Locate the cell with the specified text and output its [x, y] center coordinate. 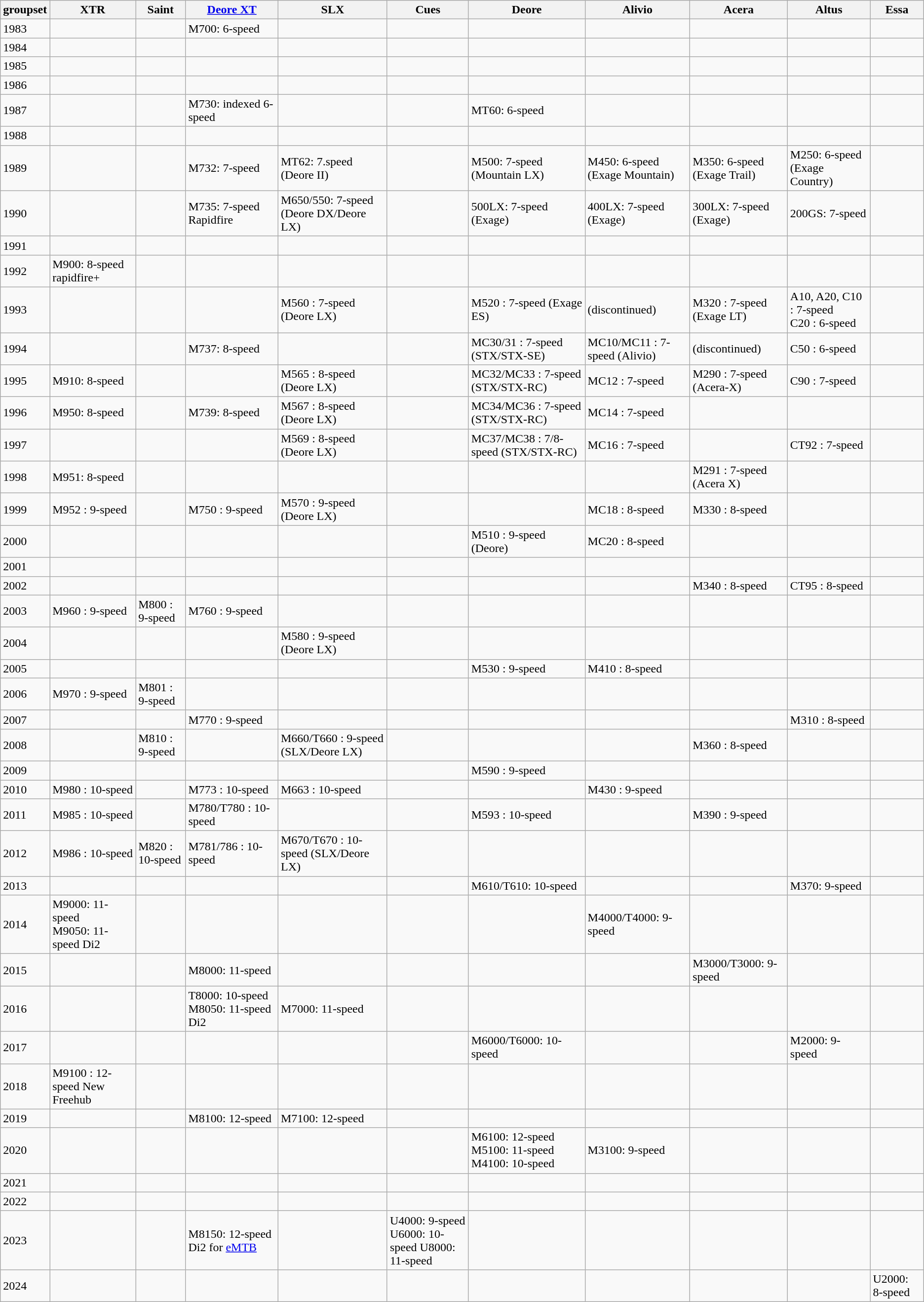
2009 [25, 770]
2010 [25, 789]
1987 [25, 111]
M950: 8-speed [93, 413]
M800 : 9-speed [161, 611]
M4000/T4000: 9-speed [638, 924]
M410 : 8-speed [638, 669]
XTR [93, 10]
1988 [25, 136]
M9100 : 12-speed New Freehub [93, 1086]
2005 [25, 669]
M951: 8-speed [93, 477]
2001 [25, 567]
M737: 8-speed [232, 349]
MC18 : 8-speed [638, 510]
groupset [25, 10]
2000 [25, 541]
Deore XT [232, 10]
U2000: 8-speed [897, 1286]
1994 [25, 349]
M565 : 8-speed (Deore LX) [333, 381]
M360 : 8-speed [739, 745]
1985 [25, 66]
SLX [333, 10]
1984 [25, 47]
M970 : 9-speed [93, 694]
M700: 6-speed [232, 29]
M3100: 9-speed [638, 1150]
M8000: 11-speed [232, 970]
2003 [25, 611]
M500: 7-speed (Mountain LX) [527, 168]
M6100: 12-speedM5100: 11-speedM4100: 10-speed [527, 1150]
CT92 : 7-speed [829, 445]
M660/T660 : 9-speed (SLX/Deore LX) [333, 745]
M7100: 12-speed [333, 1118]
M663 : 10-speed [333, 789]
M8150: 12-speed Di2 for eMTB [232, 1240]
M6000/T6000: 10-speed [527, 1048]
M510 : 9-speed (Deore) [527, 541]
M610/T610: 10-speed [527, 886]
2011 [25, 815]
2022 [25, 1201]
M580 : 9-speed (Deore LX) [333, 643]
Acera [739, 10]
500LX: 7-speed (Exage) [527, 213]
M450: 6-speed (Exage Mountain) [638, 168]
1999 [25, 510]
Essa [897, 10]
MC14 : 7-speed [638, 413]
M430 : 9-speed [638, 789]
2007 [25, 719]
M569 : 8-speed (Deore LX) [333, 445]
1989 [25, 168]
2008 [25, 745]
M250: 6-speed (Exage Country) [829, 168]
M960 : 9-speed [93, 611]
M986 : 10-speed [93, 854]
MC30/31 : 7-speed (STX/STX-SE) [527, 349]
M739: 8-speed [232, 413]
M291 : 7-speed (Acera X) [739, 477]
U4000: 9-speedU6000: 10-speed U8000: 11-speed [427, 1240]
T8000: 10-speedM8050: 11-speed Di2 [232, 1009]
2016 [25, 1009]
MC12 : 7-speed [638, 381]
M810 : 9-speed [161, 745]
M735: 7-speed Rapidfire [232, 213]
Alivio [638, 10]
A10, A20, C10 : 7-speedC20 : 6-speed [829, 310]
1997 [25, 445]
1991 [25, 245]
2017 [25, 1048]
C90 : 7-speed [829, 381]
M650/550: 7-speed (Deore DX/Deore LX) [333, 213]
Altus [829, 10]
M8100: 12-speed [232, 1118]
M2000: 9-speed [829, 1048]
Cues [427, 10]
M570 : 9-speed (Deore LX) [333, 510]
M801 : 9-speed [161, 694]
M593 : 10-speed [527, 815]
M330 : 8-speed [739, 510]
C50 : 6-speed [829, 349]
2004 [25, 643]
M770 : 9-speed [232, 719]
M781/786 : 10-speed [232, 854]
M820 : 10-speed [161, 854]
M520 : 7-speed (Exage ES) [527, 310]
M780/T780 : 10-speed [232, 815]
Deore [527, 10]
M910: 8-speed [93, 381]
1998 [25, 477]
MC16 : 7-speed [638, 445]
M9000: 11-speedM9050: 11-speed Di2 [93, 924]
MT60: 6-speed [527, 111]
M760 : 9-speed [232, 611]
CT95 : 8-speed [829, 586]
2006 [25, 694]
M590 : 9-speed [527, 770]
M732: 7-speed [232, 168]
MC32/MC33 : 7-speed (STX/STX-RC) [527, 381]
200GS: 7-speed [829, 213]
2021 [25, 1183]
1995 [25, 381]
300LX: 7-speed (Exage) [739, 213]
M290 : 7-speed (Acera-X) [739, 381]
M560 : 7-speed (Deore LX) [333, 310]
M670/T670 : 10-speed (SLX/Deore LX) [333, 854]
M567 : 8-speed (Deore LX) [333, 413]
M370: 9-speed [829, 886]
1983 [25, 29]
M390 : 9-speed [739, 815]
MT62: 7.speed (Deore II) [333, 168]
M773 : 10-speed [232, 789]
MC20 : 8-speed [638, 541]
2013 [25, 886]
M980 : 10-speed [93, 789]
MC34/MC36 : 7-speed (STX/STX-RC) [527, 413]
400LX: 7-speed (Exage) [638, 213]
M350: 6-speed (Exage Trail) [739, 168]
M750 : 9-speed [232, 510]
M320 : 7-speed (Exage LT) [739, 310]
1993 [25, 310]
2023 [25, 1240]
1996 [25, 413]
1986 [25, 85]
M952 : 9-speed [93, 510]
M900: 8-speed rapidfire+ [93, 271]
1990 [25, 213]
M530 : 9-speed [527, 669]
M340 : 8-speed [739, 586]
M3000/T3000: 9-speed [739, 970]
MC37/MC38 : 7/8-speed (STX/STX-RC) [527, 445]
M7000: 11-speed [333, 1009]
2020 [25, 1150]
MC10/MC11 : 7-speed (Alivio) [638, 349]
2012 [25, 854]
2018 [25, 1086]
2002 [25, 586]
2014 [25, 924]
2019 [25, 1118]
2024 [25, 1286]
1992 [25, 271]
M310 : 8-speed [829, 719]
M730: indexed 6-speed [232, 111]
Saint [161, 10]
M985 : 10-speed [93, 815]
2015 [25, 970]
